Find where the given text appears and provide that cell's center as (X, Y) coordinate. 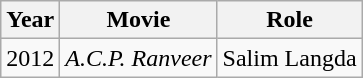
Movie (138, 20)
Year (30, 20)
2012 (30, 58)
Salim Langda (290, 58)
A.C.P. Ranveer (138, 58)
Role (290, 20)
